Locate the cell with the specified text and output its (x, y) center coordinate. 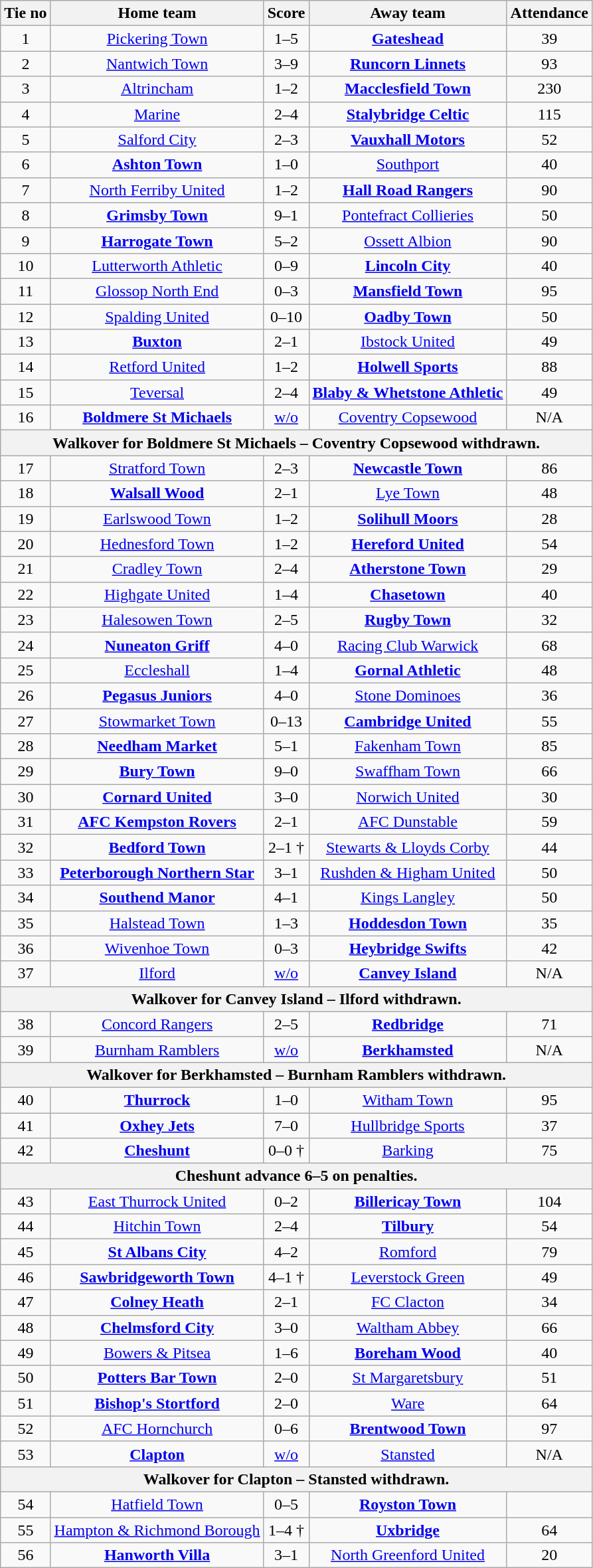
Billericay Town (408, 1201)
Cheshunt advance 6–5 on penalties. (296, 1176)
Gornal Athletic (408, 670)
4–1 † (286, 1277)
4–1 (286, 898)
17 (25, 468)
Heybridge Swifts (408, 948)
Halesowen Town (157, 620)
38 (25, 1024)
Fakenham Town (408, 746)
Glossop North End (157, 291)
53 (25, 1454)
FC Clacton (408, 1302)
Ossett Albion (408, 240)
Chelmsford City (157, 1328)
Cornard United (157, 797)
Nantwich Town (157, 64)
115 (549, 114)
43 (25, 1201)
Marine (157, 114)
9–1 (286, 215)
Newcastle Town (408, 468)
Ibstock United (408, 342)
1–4 † (286, 1529)
Blaby & Whetstone Athletic (408, 392)
4 (25, 114)
0–0 † (286, 1151)
21 (25, 569)
2–1 † (286, 847)
71 (549, 1024)
Cambridge United (408, 721)
Uxbridge (408, 1529)
Tilbury (408, 1227)
104 (549, 1201)
0–13 (286, 721)
Salford City (157, 139)
1 (25, 39)
Romford (408, 1252)
0–2 (286, 1201)
Spalding United (157, 317)
86 (549, 468)
Colney Heath (157, 1302)
3–9 (286, 64)
Berkhamsted (408, 1049)
Canvey Island (408, 974)
Runcorn Linnets (408, 64)
Rugby Town (408, 620)
5–2 (286, 240)
Swaffham Town (408, 772)
Hanworth Villa (157, 1555)
23 (25, 620)
Vauxhall Motors (408, 139)
1–5 (286, 39)
Wivenhoe Town (157, 948)
Ashton Town (157, 165)
Macclesfield Town (408, 89)
5–1 (286, 746)
Home team (157, 13)
97 (549, 1429)
Harrogate Town (157, 240)
11 (25, 291)
AFC Dunstable (408, 822)
Ilford (157, 974)
33 (25, 873)
Waltham Abbey (408, 1328)
Attendance (549, 13)
0–6 (286, 1429)
19 (25, 519)
25 (25, 670)
Stowmarket Town (157, 721)
Concord Rangers (157, 1024)
St Albans City (157, 1252)
Score (286, 13)
Eccleshall (157, 670)
47 (25, 1302)
Buxton (157, 342)
Retford United (157, 367)
Leverstock Green (408, 1277)
Chasetown (408, 594)
75 (549, 1151)
3 (25, 89)
Witham Town (408, 1100)
16 (25, 418)
Racing Club Warwick (408, 645)
Highgate United (157, 594)
Gateshead (408, 39)
22 (25, 594)
Mansfield Town (408, 291)
East Thurrock United (157, 1201)
Hednesford Town (157, 544)
Hampton & Richmond Borough (157, 1529)
Holwell Sports (408, 367)
Lye Town (408, 493)
Nuneaton Griff (157, 645)
Stansted (408, 1454)
24 (25, 645)
Halstead Town (157, 923)
Away team (408, 13)
Hall Road Rangers (408, 190)
9 (25, 240)
4–2 (286, 1252)
Cheshunt (157, 1151)
Potters Bar Town (157, 1378)
85 (549, 746)
56 (25, 1555)
Oxhey Jets (157, 1126)
Hereford United (408, 544)
Hoddesdon Town (408, 923)
Stewarts & Lloyds Corby (408, 847)
Pickering Town (157, 39)
230 (549, 89)
Bowers & Pitsea (157, 1353)
6 (25, 165)
26 (25, 695)
Walkover for Clapton – Stansted withdrawn. (296, 1479)
Stratford Town (157, 468)
Southport (408, 165)
1–3 (286, 923)
AFC Kempston Rovers (157, 822)
Teversal (157, 392)
14 (25, 367)
Walkover for Boldmere St Michaels – Coventry Copsewood withdrawn. (296, 443)
10 (25, 266)
15 (25, 392)
79 (549, 1252)
Hatfield Town (157, 1504)
St Margaretsbury (408, 1378)
9–0 (286, 772)
Rushden & Higham United (408, 873)
68 (549, 645)
Oadby Town (408, 317)
Walkover for Berkhamsted – Burnham Ramblers withdrawn. (296, 1075)
Pegasus Juniors (157, 695)
18 (25, 493)
12 (25, 317)
1–6 (286, 1353)
27 (25, 721)
Grimsby Town (157, 215)
North Ferriby United (157, 190)
13 (25, 342)
Earlswood Town (157, 519)
Hitchin Town (157, 1227)
Norwich United (408, 797)
Tie no (25, 13)
41 (25, 1126)
31 (25, 822)
Lutterworth Athletic (157, 266)
Stone Dominoes (408, 695)
7 (25, 190)
Ware (408, 1403)
Peterborough Northern Star (157, 873)
Atherstone Town (408, 569)
AFC Hornchurch (157, 1429)
Boldmere St Michaels (157, 418)
59 (549, 822)
Brentwood Town (408, 1429)
Walsall Wood (157, 493)
0–9 (286, 266)
93 (549, 64)
0–5 (286, 1504)
Thurrock (157, 1100)
North Greenford United (408, 1555)
46 (25, 1277)
0–10 (286, 317)
88 (549, 367)
Altrincham (157, 89)
Pontefract Collieries (408, 215)
Clapton (157, 1454)
8 (25, 215)
Lincoln City (408, 266)
2 (25, 64)
Walkover for Canvey Island – Ilford withdrawn. (296, 999)
Needham Market (157, 746)
Redbridge (408, 1024)
Sawbridgeworth Town (157, 1277)
Burnham Ramblers (157, 1049)
Bury Town (157, 772)
Boreham Wood (408, 1353)
Stalybridge Celtic (408, 114)
Hullbridge Sports (408, 1126)
Bishop's Stortford (157, 1403)
Southend Manor (157, 898)
Cradley Town (157, 569)
Kings Langley (408, 898)
Coventry Copsewood (408, 418)
Solihull Moors (408, 519)
Royston Town (408, 1504)
7–0 (286, 1126)
Bedford Town (157, 847)
45 (25, 1252)
5 (25, 139)
Barking (408, 1151)
